Locate the cell with the specified text and output its (X, Y) center coordinate. 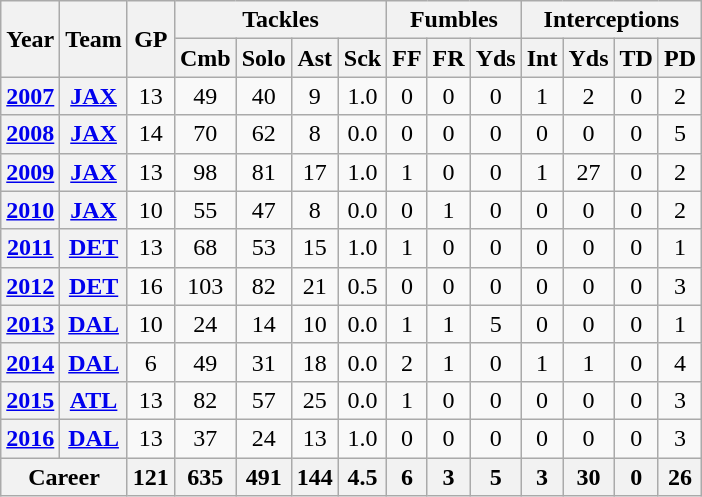
18 (314, 362)
Career (64, 477)
53 (264, 248)
27 (588, 172)
2013 (30, 324)
2014 (30, 362)
FF (407, 58)
70 (205, 134)
2007 (30, 96)
9 (314, 96)
Cmb (205, 58)
4 (680, 362)
2009 (30, 172)
26 (680, 477)
40 (264, 96)
25 (314, 400)
Solo (264, 58)
0.5 (362, 286)
635 (205, 477)
TD (636, 58)
Ast (314, 58)
17 (314, 172)
55 (205, 210)
Team (94, 39)
Fumbles (454, 20)
GP (150, 39)
491 (264, 477)
Interceptions (611, 20)
62 (264, 134)
4.5 (362, 477)
144 (314, 477)
Year (30, 39)
81 (264, 172)
2010 (30, 210)
2015 (30, 400)
103 (205, 286)
121 (150, 477)
16 (150, 286)
57 (264, 400)
Sck (362, 58)
2008 (30, 134)
98 (205, 172)
ATL (94, 400)
PD (680, 58)
37 (205, 438)
Tackles (280, 20)
15 (314, 248)
2016 (30, 438)
30 (588, 477)
47 (264, 210)
2012 (30, 286)
21 (314, 286)
68 (205, 248)
31 (264, 362)
FR (448, 58)
Int (542, 58)
2011 (30, 248)
